Provide the (X, Y) coordinate of the cell's center where the given text is located.  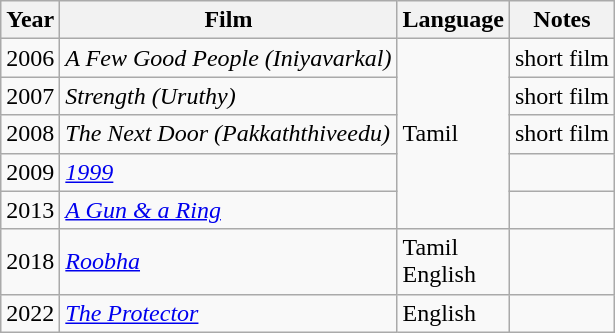
2007 (30, 96)
TamilEnglish (453, 262)
Roobha (228, 262)
Film (228, 20)
The Next Door (Pakkaththiveedu) (228, 134)
English (453, 313)
Tamil (453, 134)
2022 (30, 313)
2006 (30, 58)
1999 (228, 172)
2013 (30, 210)
Strength (Uruthy) (228, 96)
2009 (30, 172)
Notes (562, 20)
The Protector (228, 313)
2008 (30, 134)
A Few Good People (Iniyavarkal) (228, 58)
A Gun & a Ring (228, 210)
Language (453, 20)
Year (30, 20)
2018 (30, 262)
